For the text-containing cell, return its midpoint in (X, Y) coordinate format. 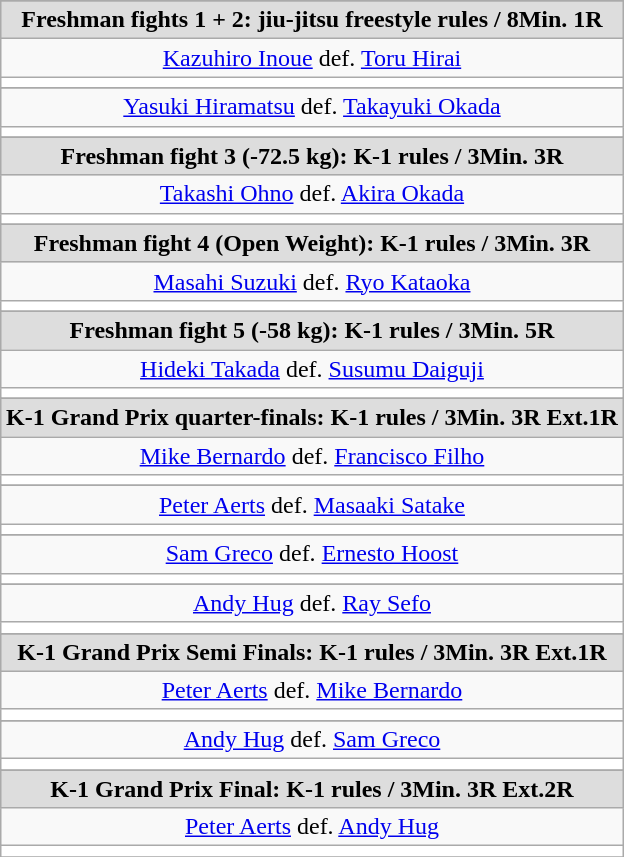
Peter Aerts def. Mike Bernardo (312, 690)
K-1 Grand Prix Semi Finals: K-1 rules / 3Min. 3R Ext.1R (312, 652)
Kazuhiro Inoue def. Toru Hirai (312, 58)
Freshman fights 1 + 2: jiu-jitsu freestyle rules / 8Min. 1R (312, 20)
Masahi Suzuki def. Ryo Kataoka (312, 281)
Sam Greco def. Ernesto Hoost (312, 554)
K-1 Grand Prix Final: K-1 rules / 3Min. 3R Ext.2R (312, 789)
Peter Aerts def. Masaaki Satake (312, 505)
Mike Bernardo def. Francisco Filho (312, 456)
Freshman fight 3 (-72.5 kg): K-1 rules / 3Min. 3R (312, 156)
Peter Aerts def. Andy Hug (312, 827)
Andy Hug def. Ray Sefo (312, 603)
Yasuki Hiramatsu def. Takayuki Okada (312, 107)
Andy Hug def. Sam Greco (312, 739)
Freshman fight 4 (Open Weight): K-1 rules / 3Min. 3R (312, 243)
Freshman fight 5 (-58 kg): K-1 rules / 3Min. 5R (312, 330)
Hideki Takada def. Susumu Daiguji (312, 369)
Takashi Ohno def. Akira Okada (312, 194)
K-1 Grand Prix quarter-finals: K-1 rules / 3Min. 3R Ext.1R (312, 418)
